Detect which cell encompasses the target text, then output its (X, Y) center coordinate. 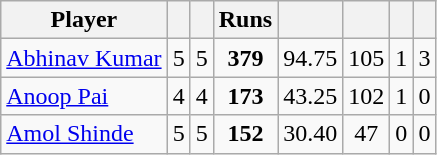
379 (245, 58)
3 (424, 58)
173 (245, 96)
Runs (245, 20)
152 (245, 134)
105 (366, 58)
94.75 (310, 58)
102 (366, 96)
Abhinav Kumar (84, 58)
43.25 (310, 96)
47 (366, 134)
Anoop Pai (84, 96)
Player (84, 20)
30.40 (310, 134)
Amol Shinde (84, 134)
